Pinpoint the cell where the given text exists, returning its [x, y] midpoint coordinate. 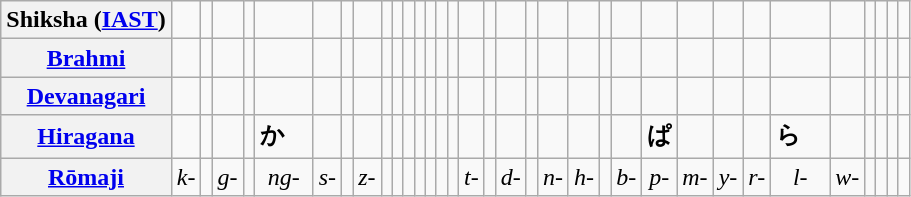
z- [367, 177]
t- [472, 177]
b- [626, 177]
g- [228, 177]
k- [186, 177]
ぱ [660, 136]
p- [660, 177]
y- [728, 177]
l- [800, 177]
か゚ [284, 136]
Brahmi [86, 58]
n- [552, 177]
Shiksha (IAST) [86, 20]
r- [757, 177]
Hiragana [86, 136]
ng- [284, 177]
Rōmaji [86, 177]
Devanagari [86, 96]
m- [695, 177]
ら゚ [800, 136]
h- [584, 177]
w- [848, 177]
s- [327, 177]
d- [510, 177]
